Scan for the cell matching the given text and deliver its (x, y) coordinate at center. 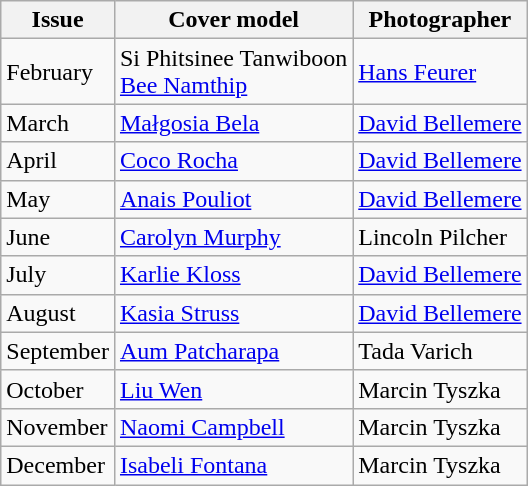
Tada Varich (440, 351)
Photographer (440, 20)
Coco Rocha (233, 161)
Aum Patcharapa (233, 351)
Isabeli Fontana (233, 465)
October (58, 389)
Liu Wen (233, 389)
June (58, 237)
May (58, 199)
July (58, 275)
Lincoln Pilcher (440, 237)
April (58, 161)
Carolyn Murphy (233, 237)
February (58, 72)
August (58, 313)
September (58, 351)
Si Phitsinee TanwiboonBee Namthip (233, 72)
March (58, 123)
November (58, 427)
Cover model (233, 20)
Anais Pouliot (233, 199)
Issue (58, 20)
Karlie Kloss (233, 275)
Małgosia Bela (233, 123)
Hans Feurer (440, 72)
Naomi Campbell (233, 427)
December (58, 465)
Kasia Struss (233, 313)
